Locate the cell with the specified text and output its [x, y] center coordinate. 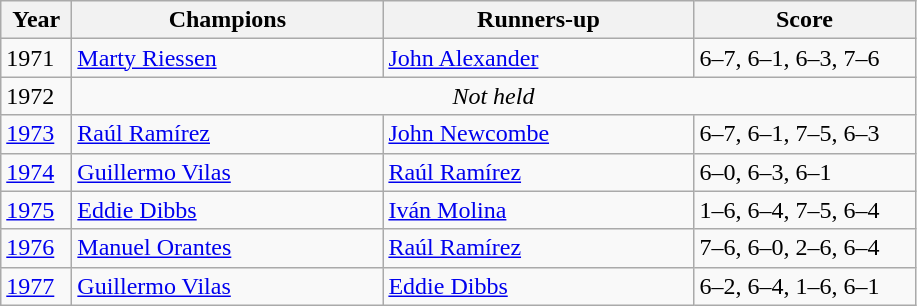
John Alexander [538, 58]
1977 [36, 286]
Year [36, 20]
1976 [36, 248]
Champions [228, 20]
Score [804, 20]
Marty Riessen [228, 58]
Manuel Orantes [228, 248]
6–7, 6–1, 6–3, 7–6 [804, 58]
Not held [494, 96]
1972 [36, 96]
Runners-up [538, 20]
1973 [36, 134]
6–0, 6–3, 6–1 [804, 172]
1–6, 6–4, 7–5, 6–4 [804, 210]
6–7, 6–1, 7–5, 6–3 [804, 134]
6–2, 6–4, 1–6, 6–1 [804, 286]
1974 [36, 172]
John Newcombe [538, 134]
Iván Molina [538, 210]
1975 [36, 210]
7–6, 6–0, 2–6, 6–4 [804, 248]
1971 [36, 58]
